Search for the cell housing the specified text and yield its (X, Y) center coordinate. 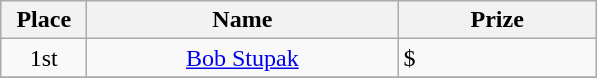
Place (44, 20)
Name (242, 20)
Bob Stupak (242, 58)
Prize (498, 20)
1st (44, 58)
$ (498, 58)
